Detect which cell encompasses the target text, then output its [x, y] center coordinate. 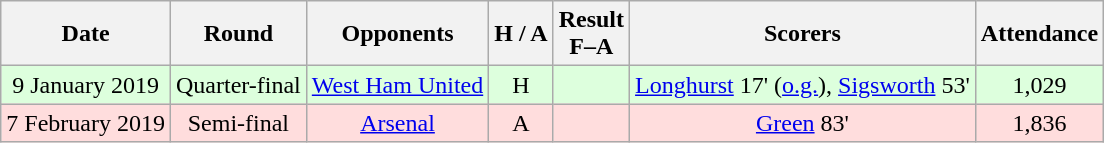
Arsenal [397, 123]
Round [238, 34]
Scorers [803, 34]
H [521, 85]
A [521, 123]
Date [86, 34]
1,029 [1039, 85]
West Ham United [397, 85]
Longhurst 17' (o.g.), Sigsworth 53' [803, 85]
Attendance [1039, 34]
Opponents [397, 34]
Semi-final [238, 123]
Quarter-final [238, 85]
1,836 [1039, 123]
H / A [521, 34]
9 January 2019 [86, 85]
Green 83' [803, 123]
ResultF–A [591, 34]
7 February 2019 [86, 123]
